Output the [X, Y] coordinate of the center of the cell containing the given text.  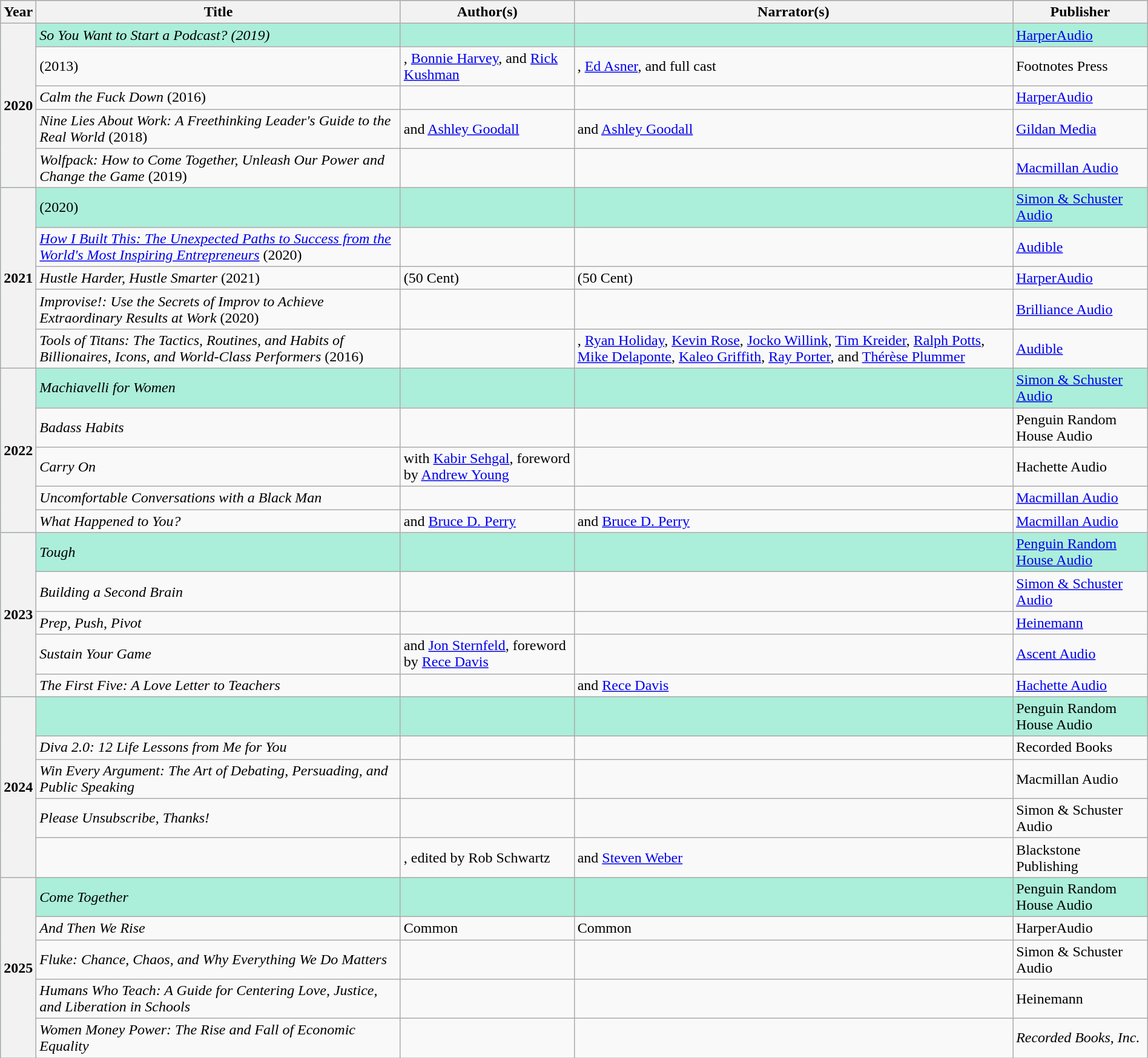
2022 [18, 450]
Sustain Your Game [218, 654]
Narrator(s) [793, 12]
Women Money Power: The Rise and Fall of Economic Equality [218, 1039]
Calm the Fuck Down (2016) [218, 97]
What Happened to You? [218, 521]
(2013) [218, 67]
Recorded Books [1080, 747]
, Bonnie Harvey, and Rick Kushman [487, 67]
2021 [18, 278]
, Ryan Holiday, Kevin Rose, Jocko Willink, Tim Kreider, Ralph Potts, Mike Delaponte, Kaleo Griffith, Ray Porter, and Thérèse Plummer [793, 349]
And Then We Rise [218, 928]
2024 [18, 787]
with Kabir Sehgal, foreword by Andrew Young [487, 467]
Hustle Harder, Hustle Smarter (2021) [218, 278]
Humans Who Teach: A Guide for Centering Love, Justice, and Liberation in Schools [218, 999]
Title [218, 12]
Publisher [1080, 12]
2025 [18, 967]
Badass Habits [218, 427]
How I Built This: The Unexpected Paths to Success from the World's Most Inspiring Entrepreneurs (2020) [218, 247]
So You Want to Start a Podcast? (2019) [218, 35]
Ascent Audio [1080, 654]
Footnotes Press [1080, 67]
, edited by Rob Schwartz [487, 857]
2023 [18, 615]
Nine Lies About Work: A Freethinking Leader's Guide to the Real World (2018) [218, 128]
Building a Second Brain [218, 592]
and Steven Weber [793, 857]
Year [18, 12]
Carry On [218, 467]
Win Every Argument: The Art of Debating, Persuading, and Public Speaking [218, 778]
Please Unsubscribe, Thanks! [218, 818]
and Rece Davis [793, 685]
Uncomfortable Conversations with a Black Man [218, 498]
2020 [18, 105]
Blackstone Publishing [1080, 857]
Prep, Push, Pivot [218, 623]
Machiavelli for Women [218, 387]
Author(s) [487, 12]
The First Five: A Love Letter to Teachers [218, 685]
Come Together [218, 897]
Improvise!: Use the Secrets of Improv to Achieve Extraordinary Results at Work (2020) [218, 309]
(2020) [218, 207]
Fluke: Chance, Chaos, and Why Everything We Do Matters [218, 959]
Brilliance Audio [1080, 309]
and Jon Sternfeld, foreword by Rece Davis [487, 654]
, Ed Asner, and full cast [793, 67]
Tools of Titans: The Tactics, Routines, and Habits of Billionaires, Icons, and World-Class Performers (2016) [218, 349]
Gildan Media [1080, 128]
Recorded Books, Inc. [1080, 1039]
Wolfpack: How to Come Together, Unleash Our Power and Change the Game (2019) [218, 168]
Tough [218, 552]
Diva 2.0: 12 Life Lessons from Me for You [218, 747]
